Capture the cell that displays the provided text and extract its (X, Y) central coordinate. 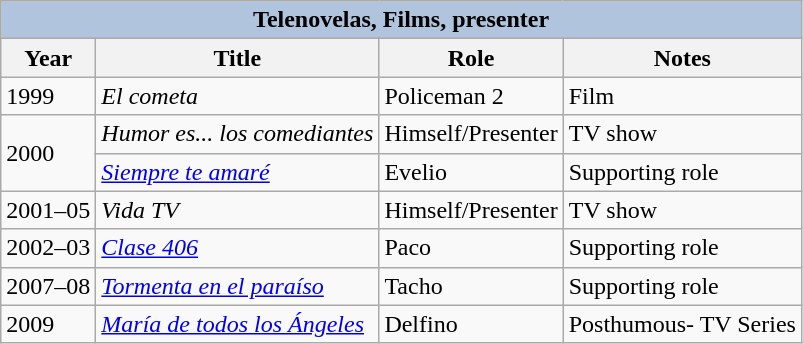
María de todos los Ángeles (238, 324)
Evelio (471, 172)
Year (48, 58)
Posthumous- TV Series (682, 324)
Role (471, 58)
Tormenta en el paraíso (238, 286)
Title (238, 58)
Humor es... los comediantes (238, 134)
Delfino (471, 324)
2007–08 (48, 286)
El cometa (238, 96)
Film (682, 96)
Telenovelas, Films, presenter (402, 20)
Policeman 2 (471, 96)
Clase 406 (238, 248)
Siempre te amaré (238, 172)
2001–05 (48, 210)
Vida TV (238, 210)
1999 (48, 96)
2009 (48, 324)
2002–03 (48, 248)
Tacho (471, 286)
2000 (48, 153)
Notes (682, 58)
Paco (471, 248)
